Determine the (x, y) coordinate at the center of the cell enclosing the given text.  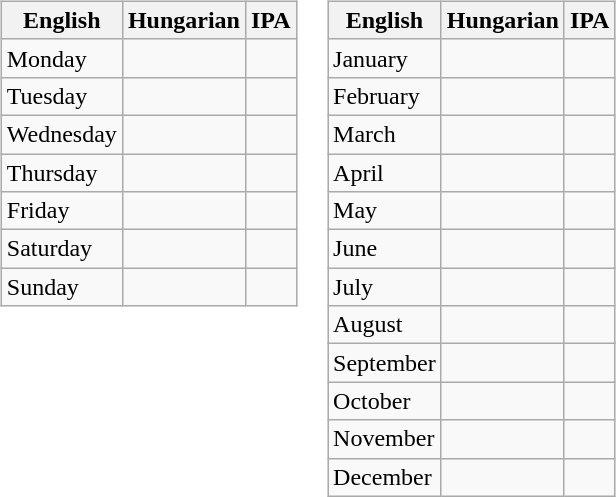
November (385, 439)
Saturday (62, 249)
August (385, 325)
Monday (62, 58)
Friday (62, 211)
Wednesday (62, 134)
June (385, 249)
December (385, 477)
July (385, 287)
April (385, 173)
Tuesday (62, 96)
September (385, 363)
Thursday (62, 173)
Sunday (62, 287)
March (385, 134)
February (385, 96)
May (385, 211)
October (385, 401)
January (385, 58)
